Locate the cell with the specified text and output its (x, y) center coordinate. 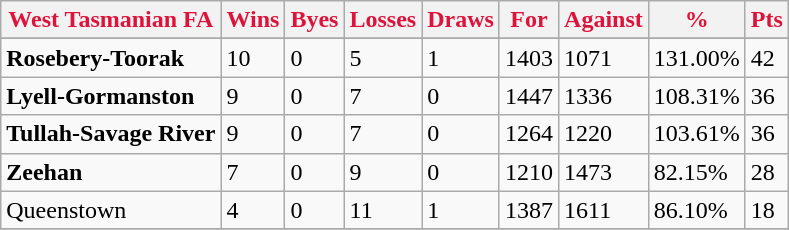
103.61% (696, 134)
Against (604, 20)
1611 (604, 210)
18 (766, 210)
82.15% (696, 172)
Wins (253, 20)
For (528, 20)
Rosebery-Toorak (111, 58)
42 (766, 58)
5 (383, 58)
1387 (528, 210)
Queenstown (111, 210)
Tullah-Savage River (111, 134)
1071 (604, 58)
1264 (528, 134)
10 (253, 58)
Losses (383, 20)
131.00% (696, 58)
1473 (604, 172)
Lyell-Gormanston (111, 96)
Byes (314, 20)
West Tasmanian FA (111, 20)
1403 (528, 58)
1220 (604, 134)
4 (253, 210)
1447 (528, 96)
86.10% (696, 210)
1210 (528, 172)
11 (383, 210)
Pts (766, 20)
Zeehan (111, 172)
28 (766, 172)
1336 (604, 96)
% (696, 20)
108.31% (696, 96)
Draws (461, 20)
